Pinpoint the cell where the given text exists, returning its (X, Y) midpoint coordinate. 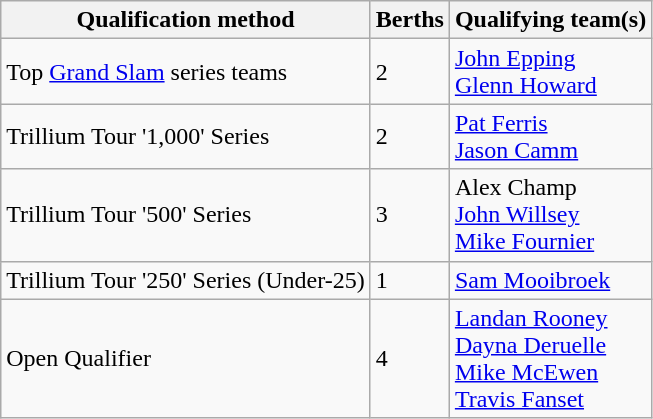
1 (410, 280)
Trillium Tour '1,000' Series (186, 136)
Alex Champ John Willsey Mike Fournier (550, 215)
Trillium Tour '500' Series (186, 215)
Qualifying team(s) (550, 20)
Qualification method (186, 20)
4 (410, 358)
Landan Rooney Dayna Deruelle Mike McEwen Travis Fanset (550, 358)
Sam Mooibroek (550, 280)
Pat Ferris Jason Camm (550, 136)
Trillium Tour '250' Series (Under-25) (186, 280)
Berths (410, 20)
Open Qualifier (186, 358)
3 (410, 215)
Top Grand Slam series teams (186, 72)
John Epping Glenn Howard (550, 72)
